Detect which cell encompasses the target text, then output its [X, Y] center coordinate. 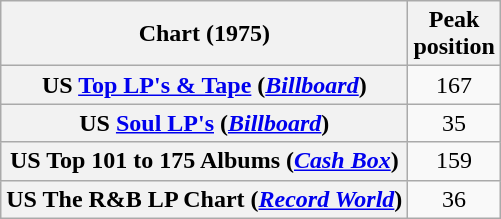
Chart (1975) [204, 34]
159 [454, 161]
36 [454, 199]
US Soul LP's (Billboard) [204, 123]
US Top LP's & Tape (Billboard) [204, 85]
167 [454, 85]
35 [454, 123]
US Top 101 to 175 Albums (Cash Box) [204, 161]
US The R&B LP Chart (Record World) [204, 199]
Peakposition [454, 34]
